Provide the (X, Y) coordinate of the cell's center where the given text is located.  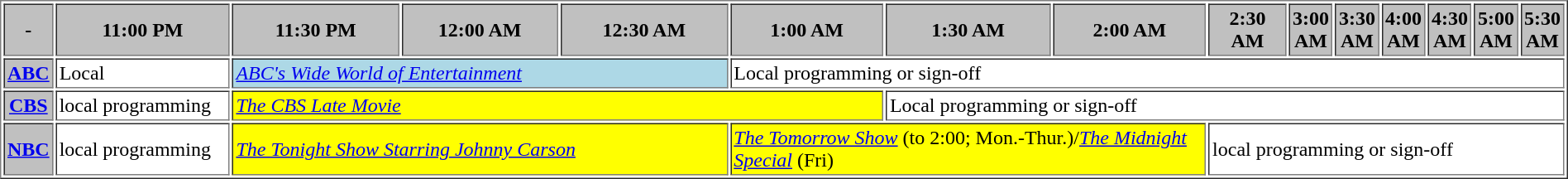
ABC (28, 73)
CBS (28, 106)
3:30 AM (1356, 30)
5:30 AM (1542, 30)
The Tonight Show Starring Johnny Carson (480, 149)
2:30 AM (1248, 30)
4:30 AM (1449, 30)
Local (142, 73)
1:30 AM (968, 30)
12:30 AM (644, 30)
2:00 AM (1130, 30)
11:00 PM (142, 30)
- (28, 30)
5:00 AM (1495, 30)
The CBS Late Movie (557, 106)
12:00 AM (480, 30)
NBC (28, 149)
local programming or sign-off (1387, 149)
The Tomorrow Show (to 2:00; Mon.-Thur.)/The Midnight Special (Fri) (968, 149)
4:00 AM (1403, 30)
1:00 AM (807, 30)
3:00 AM (1310, 30)
ABC's Wide World of Entertainment (480, 73)
11:30 PM (316, 30)
